Extract the [x, y] coordinate from the center of the cell holding the provided text.  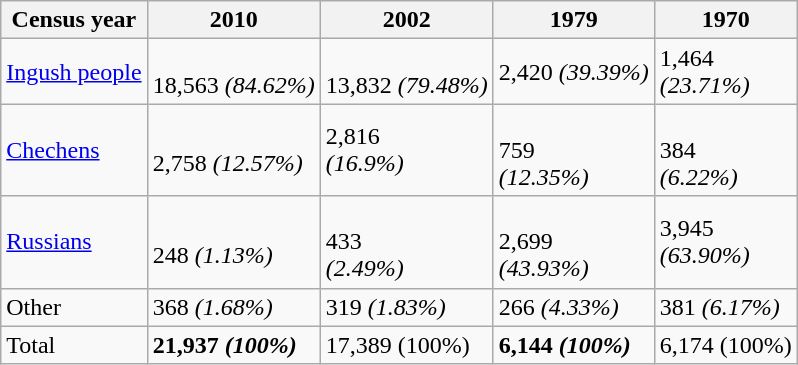
266 (4.33%) [574, 307]
2,758 (12.57%) [234, 150]
1979 [574, 20]
319 (1.83%) [406, 307]
368 (1.68%) [234, 307]
Other [74, 307]
1970 [726, 20]
6,144 (100%) [574, 345]
2,816(16.9%) [406, 150]
2,699(43.93%) [574, 242]
6,174 (100%) [726, 345]
Chechens [74, 150]
Ingush people [74, 72]
18,563 (84.62%) [234, 72]
2,420 (39.39%) [574, 72]
Census year [74, 20]
17,389 (100%) [406, 345]
3,945(63.90%) [726, 242]
759(12.35%) [574, 150]
2002 [406, 20]
2010 [234, 20]
384(6.22%) [726, 150]
433(2.49%) [406, 242]
248 (1.13%) [234, 242]
21,937 (100%) [234, 345]
Russians [74, 242]
13,832 (79.48%) [406, 72]
1,464(23.71%) [726, 72]
381 (6.17%) [726, 307]
Total [74, 345]
